Pinpoint the cell where the given text exists, returning its (x, y) midpoint coordinate. 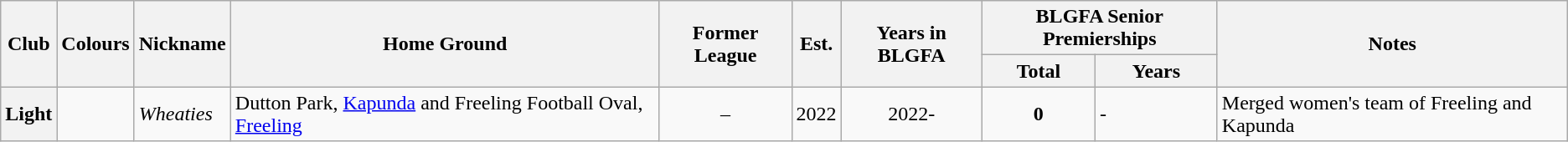
Dutton Park, Kapunda and Freeling Football Oval, Freeling (445, 114)
Former League (725, 43)
2022- (911, 114)
Nickname (183, 43)
Merged women's team of Freeling and Kapunda (1392, 114)
– (725, 114)
BLGFA Senior Premierships (1099, 28)
2022 (816, 114)
Club (28, 43)
Total (1039, 71)
Years in BLGFA (911, 43)
Notes (1392, 43)
0 (1039, 114)
Est. (816, 43)
Wheaties (183, 114)
Light (28, 114)
Years (1157, 71)
Home Ground (445, 43)
- (1157, 114)
Colours (95, 43)
